For the text-containing cell, return its midpoint in (X, Y) coordinate format. 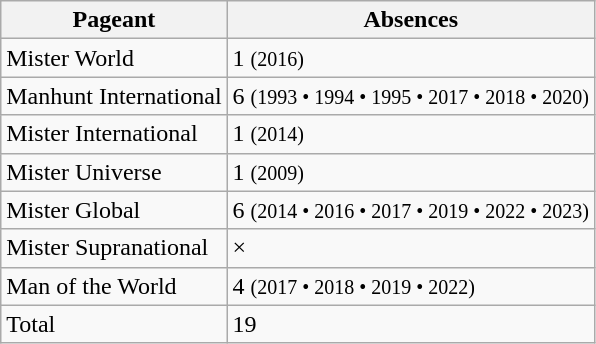
Mister World (114, 58)
Mister Universe (114, 172)
Mister International (114, 134)
Mister Supranational (114, 248)
Man of the World (114, 286)
Mister Global (114, 210)
1 (2016) (410, 58)
6 (1993 • 1994 • 1995 • 2017 • 2018 • 2020) (410, 96)
Pageant (114, 20)
19 (410, 324)
Total (114, 324)
1 (2014) (410, 134)
Manhunt International (114, 96)
Absences (410, 20)
6 (2014 • 2016 • 2017 • 2019 • 2022 • 2023) (410, 210)
4 (2017 • 2018 • 2019 • 2022) (410, 286)
× (410, 248)
1 (2009) (410, 172)
